From the cell containing the given text, extract its center point as (x, y) coordinate. 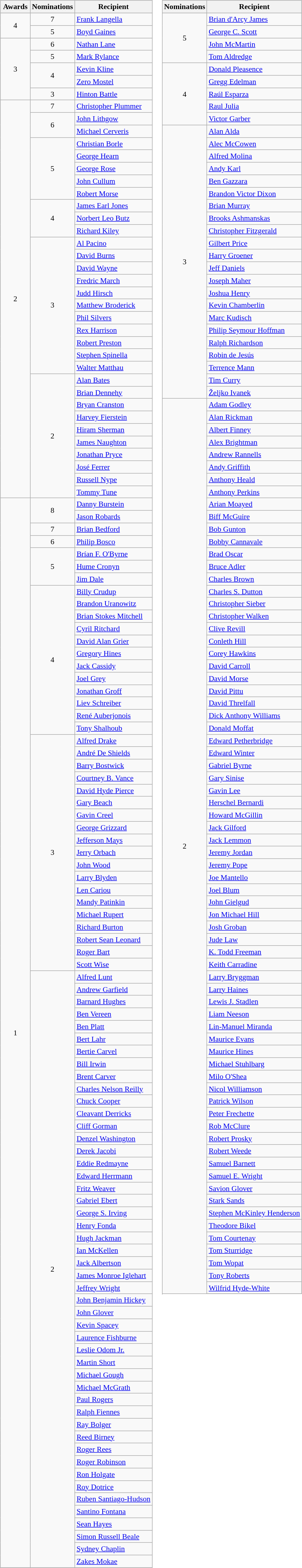
André De Shields (113, 753)
Keith Carradine (255, 964)
Ray Bolger (113, 1425)
Alan Alda (255, 131)
Alan Rickman (255, 417)
Denzel Washington (113, 1139)
Lewis J. Stadlen (255, 1002)
Rex Harrison (113, 330)
Christian Borle (113, 144)
Simon Russell Beale (113, 1537)
Conleth Hill (255, 641)
Samuel Barnett (255, 1163)
Tom Wopat (255, 1263)
Roger Rees (113, 1449)
Bobby Cannavale (255, 542)
Alex Brightman (255, 442)
Kevin Spacey (113, 1325)
Marc Kudisch (255, 318)
Alec McCowen (255, 144)
Michael Cerveris (113, 131)
Liam Neeson (255, 1014)
Sean Hayes (113, 1524)
Gilbert Price (255, 243)
Raúl Esparza (255, 94)
Stephen McKinley Henderson (255, 1213)
Roger Robinson (113, 1462)
Jerry Orbach (113, 852)
Kevin Kline (113, 69)
1 (15, 1033)
Gabriel Byrne (255, 765)
Wilfrid Hyde-White (255, 1288)
Barry Bostwick (113, 765)
Peter Frechette (255, 1114)
Terrence Mann (255, 368)
Danny Burstein (113, 504)
George S. Irving (113, 1213)
Jeff Daniels (255, 268)
Adam Godley (255, 405)
Jeremy Jordan (255, 852)
Michael Rupert (113, 915)
David Threlfall (255, 703)
Reed Birney (113, 1437)
Christopher Fitzgerald (255, 231)
Robert Preston (113, 343)
Laurence Fishburne (113, 1338)
Stark Sands (255, 1201)
Courtney B. Vance (113, 778)
John Glover (113, 1312)
John Cullum (113, 181)
Brad Oscar (255, 554)
Gregg Edelman (255, 82)
Paul Rogers (113, 1400)
Phil Silvers (113, 318)
Boyd Gaines (113, 32)
Richard Burton (113, 927)
Edward Herrmann (113, 1176)
Hinton Battle (113, 94)
Philip Bosco (113, 542)
Gregory Hines (113, 653)
Brian Bedford (113, 529)
David Morse (255, 679)
James Monroe Iglehart (113, 1275)
Joe Mantello (255, 878)
Robert Morse (113, 193)
Clive Revill (255, 629)
Brian Murray (255, 206)
James Naughton (113, 442)
Stephen Spinella (113, 355)
Tony Roberts (255, 1275)
David Carroll (255, 666)
Bob Gunton (255, 529)
Eddie Redmayne (113, 1163)
Joseph Maher (255, 281)
Michael Stuhlbarg (255, 1064)
Brian Stokes Mitchell (113, 616)
Brandon Victor Dixon (255, 193)
Gavin Creel (113, 815)
Harvey Fierstein (113, 417)
Richard Kiley (113, 231)
8 (52, 510)
Fritz Weaver (113, 1188)
Alfred Lunt (113, 977)
Matthew Broderick (113, 305)
Liev Schreiber (113, 703)
Cyril Ritchard (113, 629)
Derek Jacobi (113, 1151)
Charles Nelson Reilly (113, 1089)
Bruce Adler (255, 567)
Judd Hirsch (113, 293)
Brian d'Arcy James (255, 19)
Gabriel Ebert (113, 1201)
Joel Grey (113, 679)
Donald Pleasence (255, 69)
Brent Carver (113, 1077)
Edward Winter (255, 753)
Larry Haines (255, 989)
Brooks Ashmanskas (255, 218)
George Rose (113, 169)
James Earl Jones (113, 206)
Christopher Sieber (255, 604)
Santino Fontana (113, 1511)
Joel Blum (255, 890)
Milo O'Shea (255, 1077)
Herschel Bernardi (255, 803)
Nathan Lane (113, 44)
Philip Seymour Hoffman (255, 330)
Andy Karl (255, 169)
Biff McGuire (255, 517)
Robert Sean Leonard (113, 940)
Cliff Gorman (113, 1126)
Roger Bart (113, 952)
Tommy Tune (113, 492)
Rob McClure (255, 1126)
Nicol Williamson (255, 1089)
George Grizzard (113, 828)
Jonathan Pryce (113, 454)
Howard McGillin (255, 815)
Bill Irwin (113, 1064)
Henry Fonda (113, 1226)
Ruben Santiago-Hudson (113, 1499)
Brandon Uranowitz (113, 604)
David Wayne (113, 268)
Ben Platt (113, 1027)
Jason Robards (113, 517)
Patrick Wilson (255, 1101)
Michael Gough (113, 1375)
Martin Short (113, 1362)
George Hearn (113, 156)
John Gielgud (255, 902)
David Hyde Pierce (113, 790)
Jude Law (255, 940)
Christopher Plummer (113, 106)
Robin de Jesús (255, 355)
Bert Lahr (113, 1039)
Scott Wise (113, 964)
Russell Nype (113, 480)
Billy Crudup (113, 591)
Brian Dennehy (113, 392)
Anthony Heald (255, 480)
Walter Matthau (113, 368)
Norbert Leo Butz (113, 218)
Željko Ivanek (255, 392)
Hugh Jackman (113, 1238)
Kevin Chamberlin (255, 305)
George C. Scott (255, 32)
Frank Langella (113, 19)
Fredric March (113, 281)
Josh Groban (255, 927)
Awards (15, 7)
Chuck Cooper (113, 1101)
Tom Sturridge (255, 1250)
Andy Griffith (255, 467)
Tom Aldredge (255, 57)
Mandy Patinkin (113, 902)
Anthony Perkins (255, 492)
Tom Courtenay (255, 1238)
René Auberjonois (113, 716)
Tim Curry (255, 380)
Ralph Richardson (255, 343)
David Pittu (255, 691)
Samuel E. Wright (255, 1176)
Savion Glover (255, 1188)
Edward Petherbridge (255, 741)
John Benjamin Hickey (113, 1300)
Len Cariou (113, 890)
K. Todd Freeman (255, 952)
Maurice Evans (255, 1039)
Christopher Walken (255, 616)
Bertie Carvel (113, 1051)
Hume Cronyn (113, 567)
John Lithgow (113, 119)
Barnard Hughes (113, 1002)
David Alan Grier (113, 641)
Lin-Manuel Miranda (255, 1027)
Robert Weede (255, 1151)
Jefferson Mays (113, 840)
Jim Dale (113, 579)
Andrew Rannells (255, 454)
Hiram Sherman (113, 430)
Ron Holgate (113, 1474)
Roy Dotrice (113, 1487)
Victor Garber (255, 119)
Gary Sinise (255, 778)
Maurice Hines (255, 1051)
Jack Albertson (113, 1263)
Mark Rylance (113, 57)
Albert Finney (255, 430)
Robert Prosky (255, 1139)
Zero Mostel (113, 82)
Jeremy Pope (255, 865)
Alfred Drake (113, 741)
Leslie Odom Jr. (113, 1350)
Harry Groener (255, 256)
Andrew Garfield (113, 989)
Cleavant Derricks (113, 1114)
Jonathan Groff (113, 691)
Tony Shalhoub (113, 728)
Jack Gilford (255, 828)
Michael McGrath (113, 1387)
Ben Vereen (113, 1014)
Theodore Bikel (255, 1226)
Corey Hawkins (255, 653)
John McMartin (255, 44)
Bryan Cranston (113, 405)
José Ferrer (113, 467)
Raul Julia (255, 106)
John Wood (113, 865)
Joshua Henry (255, 293)
David Burns (113, 256)
Jon Michael Hill (255, 915)
Jack Lemmon (255, 840)
Charles Brown (255, 579)
Gary Beach (113, 803)
Alan Bates (113, 380)
Al Pacino (113, 243)
Larry Blyden (113, 878)
Arian Moayed (255, 504)
Ian McKellen (113, 1250)
Larry Bryggman (255, 977)
Sydney Chaplin (113, 1549)
Donald Moffat (255, 728)
Ben Gazzara (255, 181)
Jeffrey Wright (113, 1288)
Brían F. O'Byrne (113, 554)
Gavin Lee (255, 790)
Alfred Molina (255, 156)
Zakes Mokae (113, 1561)
Ralph Fiennes (113, 1412)
Jack Cassidy (113, 666)
Dick Anthony Williams (255, 716)
Charles S. Dutton (255, 591)
